Find where the given text appears and provide that cell's center as (x, y) coordinate. 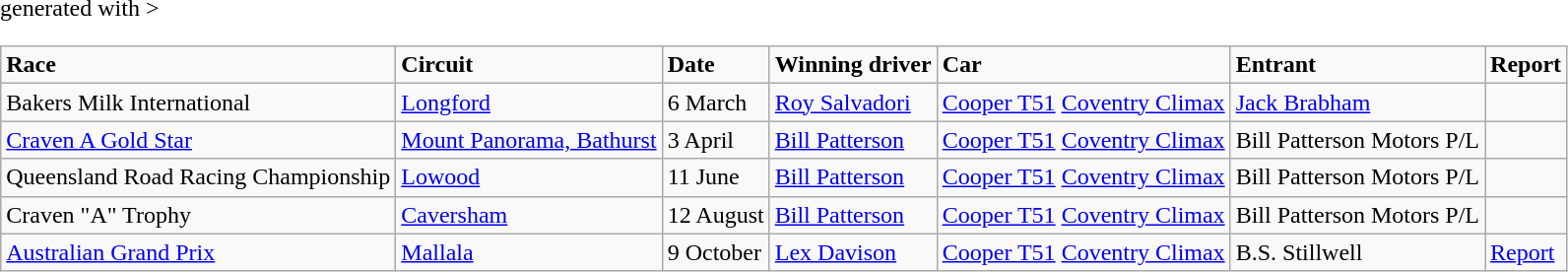
Race (199, 65)
Mount Panorama, Bathurst (529, 140)
12 August (715, 215)
Car (1083, 65)
9 October (715, 252)
Craven "A" Trophy (199, 215)
Jack Brabham (1357, 102)
Entrant (1357, 65)
Bakers Milk International (199, 102)
Lex Davison (853, 252)
Winning driver (853, 65)
3 April (715, 140)
11 June (715, 177)
Caversham (529, 215)
Longford (529, 102)
Craven A Gold Star (199, 140)
Queensland Road Racing Championship (199, 177)
6 March (715, 102)
Australian Grand Prix (199, 252)
Lowood (529, 177)
Mallala (529, 252)
Circuit (529, 65)
Date (715, 65)
B.S. Stillwell (1357, 252)
Roy Salvadori (853, 102)
